Return (x, y) of the center of cell containing provided text 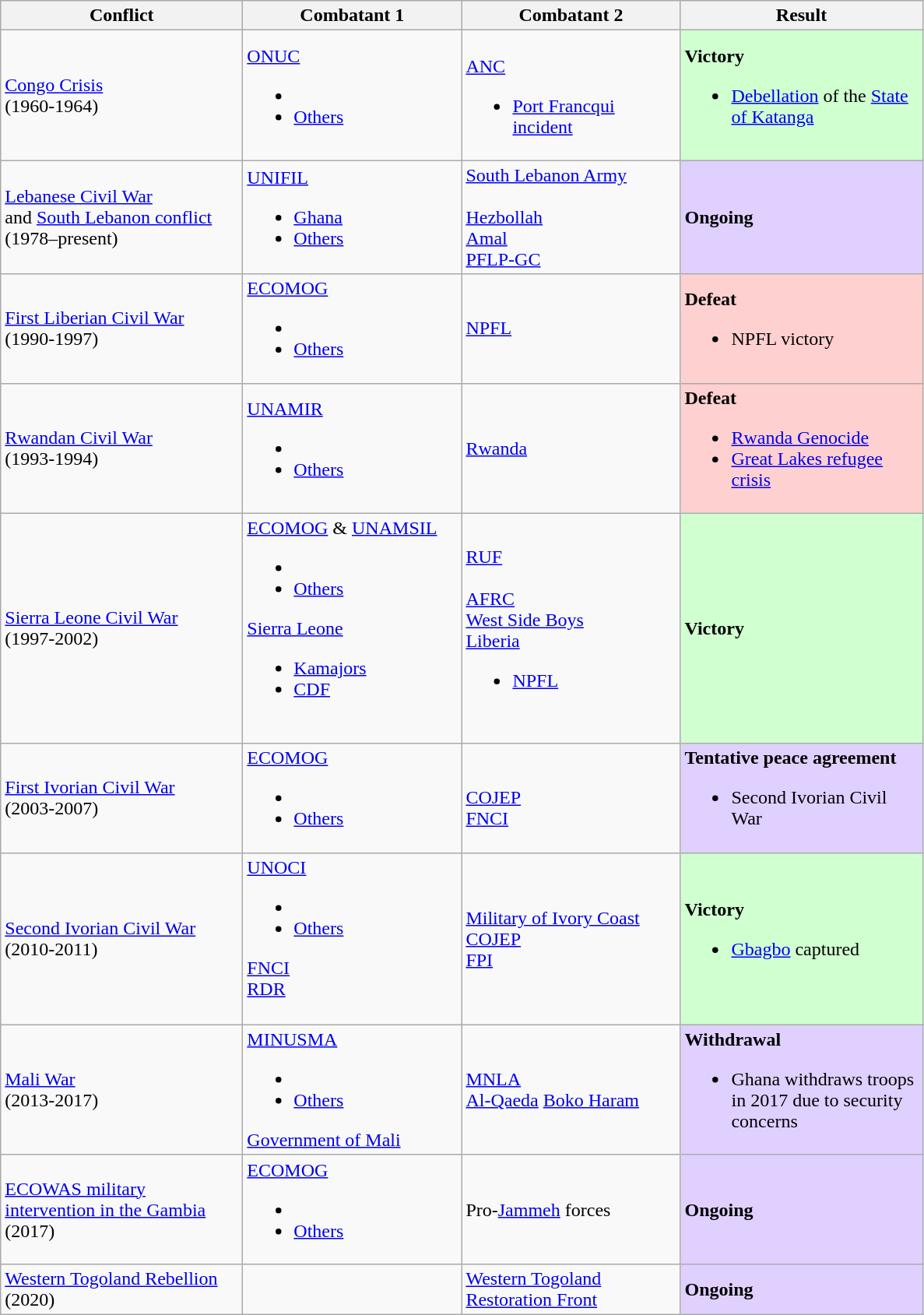
ONUCOthers (352, 95)
NPFL (571, 329)
Congo Crisis(1960-1964) (121, 95)
ANCPort Francqui incident (571, 95)
Combatant 2 (571, 16)
DefeatRwanda GenocideGreat Lakes refugee crisis (802, 448)
ECOWAS military intervention in the Gambia(2017) (121, 1209)
ECOMOG & UNAMSILOthers Sierra LeoneKamajorsCDF (352, 628)
Victory (802, 628)
UNOCIOthers FNCI RDR (352, 939)
Rwanda (571, 448)
UNAMIROthers (352, 448)
WithdrawalGhana withdraws troops in 2017 due to security concerns (802, 1090)
Pro-Jammeh forces (571, 1209)
DefeatNPFL victory (802, 329)
Result (802, 16)
Rwandan Civil War(1993-1994) (121, 448)
COJEP FNCI (571, 798)
VictoryGbagbo captured (802, 939)
MNLA Al-Qaeda Boko Haram (571, 1090)
Second Ivorian Civil War(2010-2011) (121, 939)
First Ivorian Civil War(2003-2007) (121, 798)
Western Togoland Restoration Front (571, 1289)
VictoryDebellation of the State of Katanga (802, 95)
Military of Ivory Coast COJEP FPI (571, 939)
Mali War(2013-2017) (121, 1090)
Sierra Leone Civil War(1997-2002) (121, 628)
Tentative peace agreementSecond Ivorian Civil War (802, 798)
Western Togoland Rebellion(2020) (121, 1289)
UNIFIL GhanaOthers (352, 217)
MINUSMAOthers Government of Mali (352, 1090)
South Lebanon Army Hezbollah Amal PFLP-GC (571, 217)
First Liberian Civil War(1990-1997) (121, 329)
RUF AFRCWest Side Boys LiberiaNPFL (571, 628)
Conflict (121, 16)
Combatant 1 (352, 16)
Lebanese Civil Warand South Lebanon conflict(1978–present) (121, 217)
